From the cell containing the given text, extract its center point as [X, Y] coordinate. 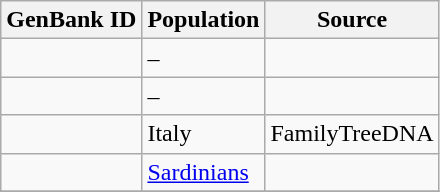
Italy [204, 134]
FamilyTreeDNA [352, 134]
Sardinians [204, 172]
GenBank ID [72, 20]
Population [204, 20]
Source [352, 20]
